Return the (x, y) coordinate for the center point of the cell that contains the specified text.  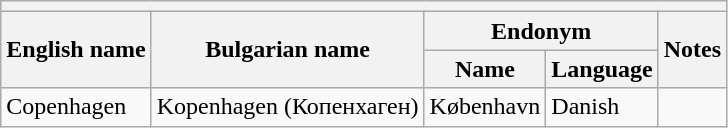
Copenhagen (76, 107)
Kopenhagen (Копенхаген) (288, 107)
Notes (692, 50)
København (485, 107)
Language (602, 69)
Endonym (541, 31)
Bulgarian name (288, 50)
Name (485, 69)
Danish (602, 107)
English name (76, 50)
